Scan for the cell matching the given text and deliver its [x, y] coordinate at center. 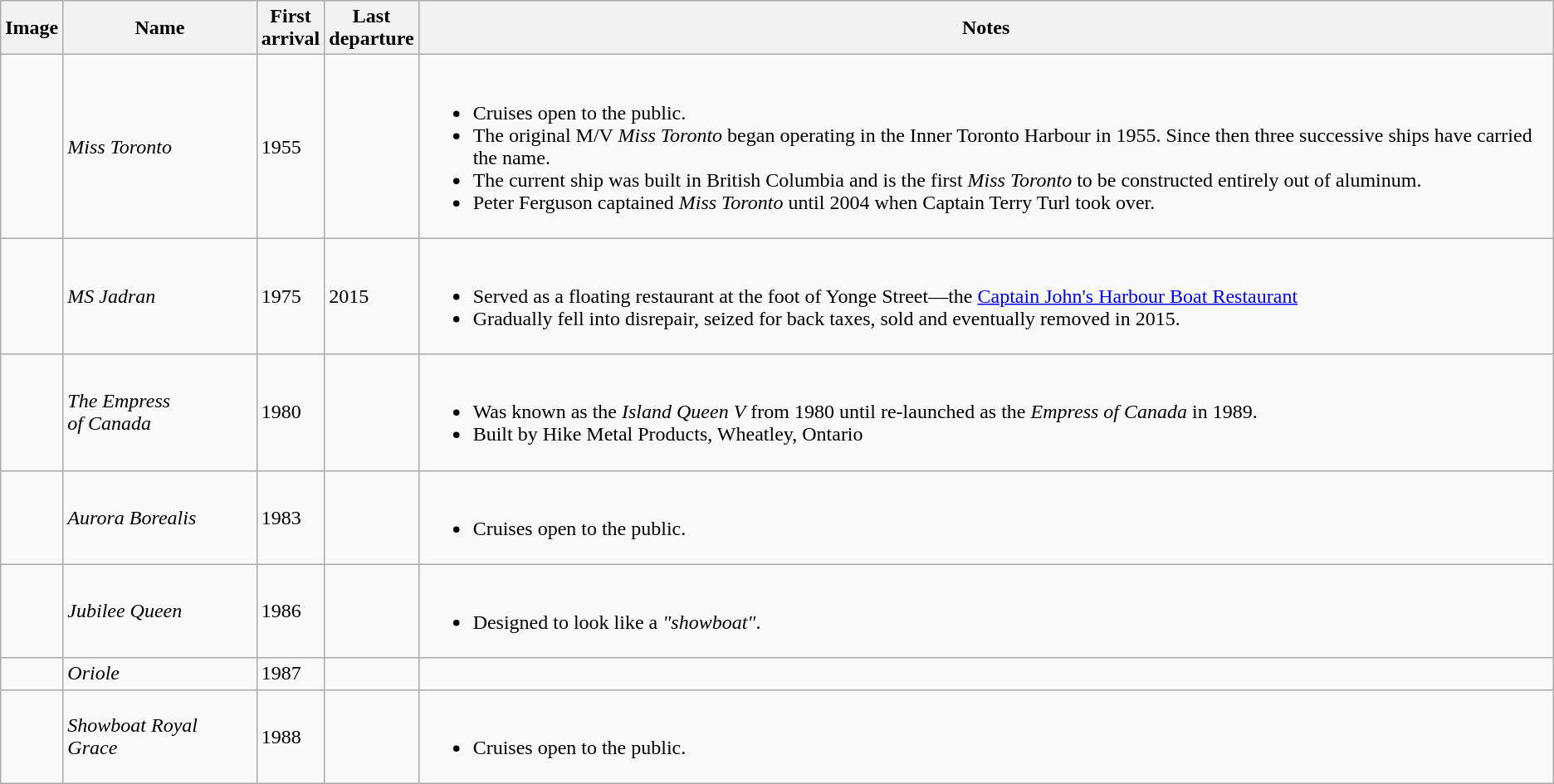
Firstarrival [291, 28]
1983 [291, 518]
The Empress of Canada [159, 412]
Was known as the Island Queen V from 1980 until re-launched as the Empress of Canada in 1989.Built by Hike Metal Products, Wheatley, Ontario [986, 412]
1955 [291, 146]
MS Jadran [159, 296]
2015 [372, 296]
Notes [986, 28]
Jubilee Queen [159, 611]
1987 [291, 674]
Image [32, 28]
Lastdeparture [372, 28]
1986 [291, 611]
Showboat Royal Grace [159, 737]
Aurora Borealis [159, 518]
1975 [291, 296]
Designed to look like a "showboat". [986, 611]
Name [159, 28]
Miss Toronto [159, 146]
1988 [291, 737]
1980 [291, 412]
Oriole [159, 674]
